Return (x, y) of the center of cell containing provided text 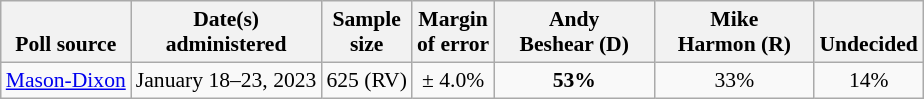
Poll source (66, 32)
January 18–23, 2023 (226, 80)
Undecided (868, 32)
14% (868, 80)
Mason-Dixon (66, 80)
Marginof error (453, 32)
Samplesize (366, 32)
625 (RV) (366, 80)
AndyBeshear (D) (574, 32)
± 4.0% (453, 80)
33% (734, 80)
53% (574, 80)
Date(s)administered (226, 32)
MikeHarmon (R) (734, 32)
